Locate the cell with the specified text and output its [X, Y] center coordinate. 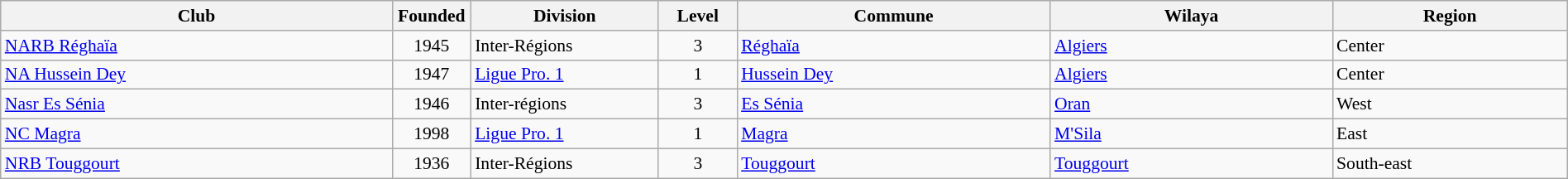
Hussein Dey [893, 75]
Wilaya [1191, 16]
Region [1450, 16]
Club [197, 16]
1945 [432, 46]
East [1450, 134]
Founded [432, 16]
Magra [893, 134]
NA Hussein Dey [197, 75]
Réghaïa [893, 46]
Division [564, 16]
Commune [893, 16]
1947 [432, 75]
South-east [1450, 163]
NC Magra [197, 134]
NARB Réghaïa [197, 46]
Level [698, 16]
Nasr Es Sénia [197, 104]
M'Sila [1191, 134]
Oran [1191, 104]
1946 [432, 104]
Es Sénia [893, 104]
NRB Touggourt [197, 163]
Inter-régions [564, 104]
West [1450, 104]
1936 [432, 163]
1998 [432, 134]
